From the cell containing the given text, extract its center point as [x, y] coordinate. 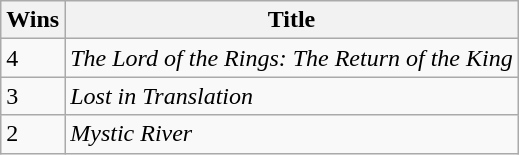
Lost in Translation [292, 96]
3 [33, 96]
4 [33, 58]
Mystic River [292, 134]
Title [292, 20]
2 [33, 134]
The Lord of the Rings: The Return of the King [292, 58]
Wins [33, 20]
